Scan for the cell matching the given text and deliver its (X, Y) coordinate at center. 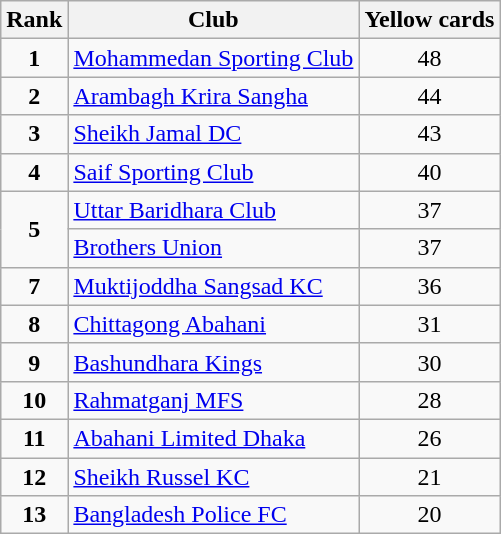
28 (430, 400)
Abahani Limited Dhaka (214, 438)
11 (34, 438)
Saif Sporting Club (214, 172)
7 (34, 286)
1 (34, 58)
20 (430, 515)
8 (34, 324)
Uttar Baridhara Club (214, 210)
48 (430, 58)
4 (34, 172)
13 (34, 515)
Muktijoddha Sangsad KC (214, 286)
5 (34, 229)
Sheikh Jamal DC (214, 134)
Brothers Union (214, 248)
40 (430, 172)
2 (34, 96)
12 (34, 477)
21 (430, 477)
Arambagh Krira Sangha (214, 96)
44 (430, 96)
10 (34, 400)
Sheikh Russel KC (214, 477)
Club (214, 20)
31 (430, 324)
Yellow cards (430, 20)
Chittagong Abahani (214, 324)
9 (34, 362)
30 (430, 362)
43 (430, 134)
36 (430, 286)
Rank (34, 20)
Mohammedan Sporting Club (214, 58)
26 (430, 438)
Rahmatganj MFS (214, 400)
Bashundhara Kings (214, 362)
Bangladesh Police FC (214, 515)
3 (34, 134)
